Return the (x, y) coordinate for the center point of the cell that contains the specified text.  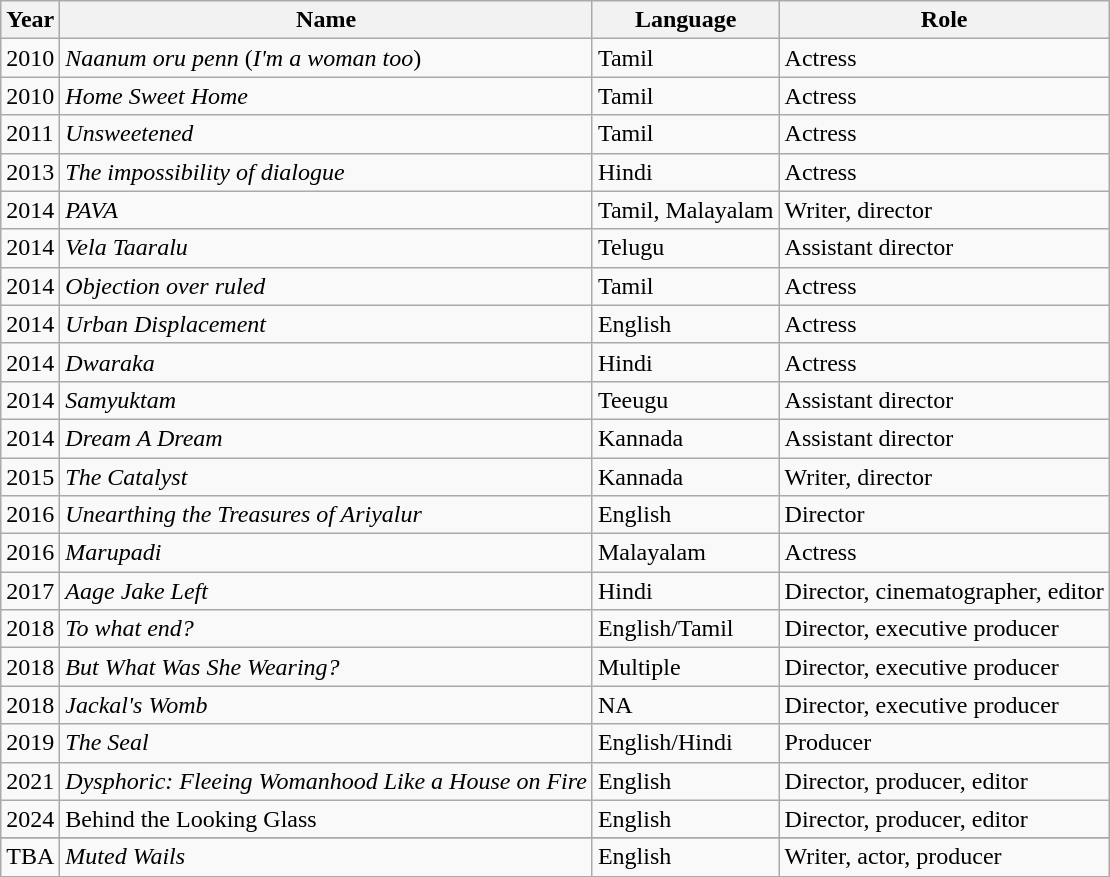
Tamil, Malayalam (686, 210)
2019 (30, 743)
2021 (30, 781)
Name (326, 20)
Producer (944, 743)
Aage Jake Left (326, 591)
Objection over ruled (326, 286)
Marupadi (326, 553)
2013 (30, 172)
Role (944, 20)
Samyuktam (326, 400)
2017 (30, 591)
Urban Displacement (326, 324)
Dream A Dream (326, 438)
Unearthing the Treasures of Ariyalur (326, 515)
The Catalyst (326, 477)
Unsweetened (326, 134)
2024 (30, 819)
TBA (30, 857)
Writer, actor, producer (944, 857)
But What Was She Wearing? (326, 667)
The impossibility of dialogue (326, 172)
NA (686, 705)
Behind the Looking Glass (326, 819)
Dysphoric: Fleeing Womanhood Like a House on Fire (326, 781)
Muted Wails (326, 857)
Year (30, 20)
Telugu (686, 248)
2015 (30, 477)
Vela Taaralu (326, 248)
The Seal (326, 743)
Language (686, 20)
English/Tamil (686, 629)
Director, cinematographer, editor (944, 591)
To what end? (326, 629)
PAVA (326, 210)
Dwaraka (326, 362)
Teeugu (686, 400)
2011 (30, 134)
Home Sweet Home (326, 96)
Naanum oru penn (I'm a woman too) (326, 58)
English/Hindi (686, 743)
Jackal's Womb (326, 705)
Malayalam (686, 553)
Director (944, 515)
Multiple (686, 667)
